Capture the cell that displays the provided text and extract its [x, y] central coordinate. 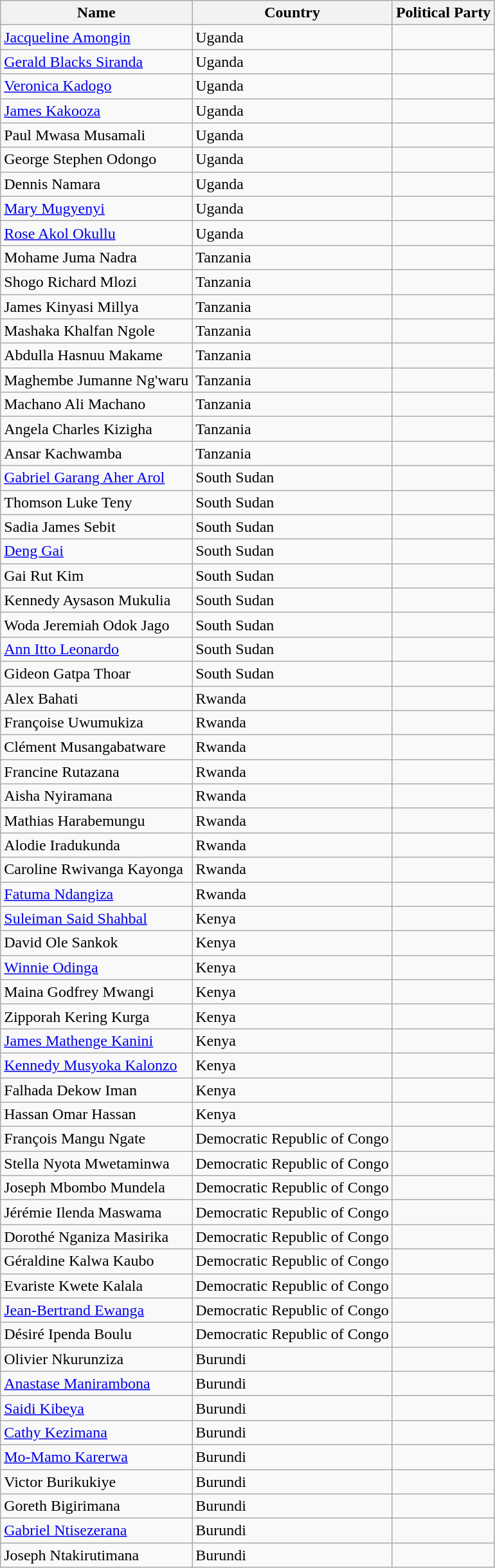
Angela Charles Kizigha [96, 429]
Aisha Nyiramana [96, 796]
Alex Bahati [96, 698]
Woda Jeremiah Odok Jago [96, 624]
Sadia James Sebit [96, 527]
Gerald Blacks Siranda [96, 62]
Evariste Kwete Kalala [96, 1286]
Alodie Iradukunda [96, 845]
Gabriel Ntisezerana [96, 1531]
Paul Mwasa Musamali [96, 135]
Joseph Ntakirutimana [96, 1555]
Shogo Richard Mlozi [96, 282]
Clément Musangabatware [96, 747]
Gai Rut Kim [96, 576]
Thomson Luke Teny [96, 502]
Saidi Kibeya [96, 1408]
Anastase Manirambona [96, 1383]
Falhada Dekow Iman [96, 1090]
Dorothé Nganiza Masirika [96, 1237]
Maghembe Jumanne Ng'waru [96, 380]
Désiré Ipenda Boulu [96, 1335]
Country [292, 13]
Rose Akol Okullu [96, 233]
Mohame Juma Nadra [96, 257]
Maina Godfrey Mwangi [96, 992]
Dennis Namara [96, 184]
Kennedy Musyoka Kalonzo [96, 1065]
Name [96, 13]
Olivier Nkurunziza [96, 1359]
Deng Gai [96, 551]
Gideon Gatpa Thoar [96, 673]
Jacqueline Amongin [96, 37]
Cathy Kezimana [96, 1432]
Joseph Mbombo Mundela [96, 1188]
Mathias Harabemungu [96, 821]
Goreth Bigirimana [96, 1506]
Mo-Mamo Karerwa [96, 1457]
Suleiman Said Shahbal [96, 918]
Stella Nyota Mwetaminwa [96, 1163]
Fatuma Ndangiza [96, 894]
Winnie Odinga [96, 967]
Political Party [443, 13]
Ann Itto Leonardo [96, 649]
Mary Mugyenyi [96, 208]
Zipporah Kering Kurga [96, 1016]
Francine Rutazana [96, 772]
Mashaka Khalfan Ngole [96, 331]
Jérémie Ilenda Maswama [96, 1212]
Hassan Omar Hassan [96, 1115]
Kennedy Aysason Mukulia [96, 600]
James Kakooza [96, 111]
George Stephen Odongo [96, 160]
James Mathenge Kanini [96, 1041]
Abdulla Hasnuu Makame [96, 356]
François Mangu Ngate [96, 1139]
Victor Burikukiye [96, 1481]
Géraldine Kalwa Kaubo [96, 1261]
Veronica Kadogo [96, 86]
Caroline Rwivanga Kayonga [96, 870]
Jean-Bertrand Ewanga [96, 1310]
David Ole Sankok [96, 943]
Ansar Kachwamba [96, 453]
Gabriel Garang Aher Arol [96, 478]
James Kinyasi Millya [96, 307]
Machano Ali Machano [96, 405]
Françoise Uwumukiza [96, 723]
